Output the [X, Y] coordinate of the center of the cell containing the given text.  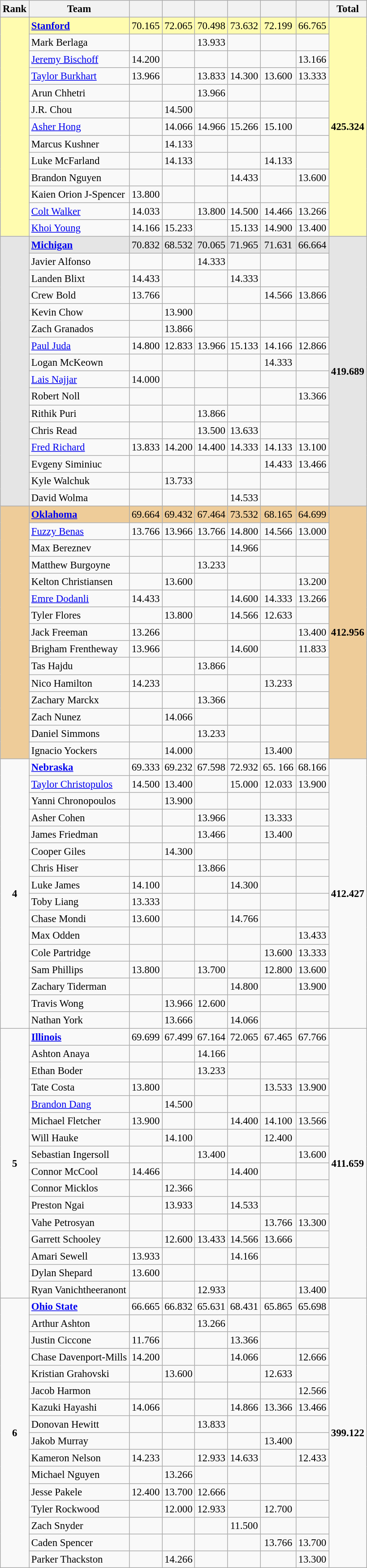
65.865 [278, 1307]
Team [79, 9]
Kazuki Hayashi [79, 1408]
Nathan York [79, 1020]
11.500 [244, 1525]
Sam Phillips [79, 970]
66.665 [145, 1307]
Max Bereznev [79, 548]
419.689 [348, 371]
13.533 [278, 1087]
Kameron Nelson [79, 1458]
Brandon Nguyen [79, 178]
11.833 [312, 650]
73.632 [244, 26]
71.631 [278, 245]
Donovan Hewitt [79, 1425]
Ethan Boder [79, 1070]
Robert Noll [79, 397]
69.232 [178, 767]
Brandon Dang [79, 1105]
72.932 [244, 767]
65. 166 [278, 767]
65.698 [312, 1307]
Chris Read [79, 430]
14.033 [145, 211]
67.499 [178, 1037]
15.266 [244, 127]
Paul Juda [79, 346]
Sebastian Ingersoll [79, 1155]
12.833 [178, 346]
Mark Berlaga [79, 43]
13.000 [312, 531]
5 [15, 1163]
Colt Walker [79, 211]
Arthur Ashton [79, 1323]
425.324 [348, 127]
Brigham Frentheway [79, 650]
Tyler Rockwood [79, 1509]
14.766 [244, 919]
Rank [15, 9]
Dylan Shepard [79, 1273]
Vahe Petrosyan [79, 1222]
68.431 [244, 1307]
Chase Davenport-Mills [79, 1357]
68.166 [312, 767]
Jacob Harmon [79, 1391]
Arun Chhetri [79, 93]
69.664 [145, 515]
13.733 [178, 481]
Illinois [79, 1037]
Fuzzy Benas [79, 531]
Tate Costa [79, 1087]
James Friedman [79, 835]
12.433 [312, 1458]
15.000 [244, 784]
Rithik Puri [79, 413]
70.832 [145, 245]
12.700 [278, 1509]
70.165 [145, 26]
Taylor Burkhart [79, 76]
14.266 [178, 1559]
12.866 [312, 346]
412.427 [348, 894]
72.199 [278, 26]
Luke James [79, 885]
Emre Dodanli [79, 599]
Crew Bold [79, 295]
Ashton Anaya [79, 1054]
Ohio State [79, 1307]
Garrett Schooley [79, 1239]
64.699 [312, 515]
66.765 [312, 26]
Connor McCool [79, 1172]
Amari Sewell [79, 1256]
Kristian Grahovski [79, 1374]
Kelton Christiansen [79, 582]
411.659 [348, 1163]
Nebraska [79, 767]
Landen Blixt [79, 278]
Ignacio Yockers [79, 750]
66.832 [178, 1307]
14.900 [278, 228]
Fred Richard [79, 447]
68.532 [178, 245]
13.200 [312, 582]
Chris Hiser [79, 868]
Yanni Chronopoulos [79, 801]
Chase Mondi [79, 919]
Asher Cohen [79, 818]
12.000 [178, 1509]
Kaien Orion J-Spencer [79, 194]
12.566 [312, 1391]
Daniel Simmons [79, 733]
14.633 [244, 1458]
69.333 [145, 767]
Jesse Pakele [79, 1492]
15.100 [278, 127]
Jack Freeman [79, 632]
Michael Fletcher [79, 1121]
Matthew Burgoyne [79, 565]
Cooper Giles [79, 852]
412.956 [348, 632]
Luke McFarland [79, 160]
Khoi Young [79, 228]
67.465 [278, 1037]
71.965 [244, 245]
13.566 [312, 1121]
Tas Hajdu [79, 666]
67.766 [312, 1037]
Kevin Chow [79, 312]
Zach Nunez [79, 717]
Michael Nguyen [79, 1475]
67.598 [212, 767]
12.366 [178, 1188]
Travis Wong [79, 1003]
J.R. Chou [79, 110]
11.766 [145, 1340]
Marcus Kushner [79, 144]
Javier Alfonso [79, 262]
Toby Liang [79, 902]
Will Hauke [79, 1138]
Lais Najjar [79, 380]
13.100 [312, 447]
66.664 [312, 245]
70.498 [212, 26]
Kyle Walchuk [79, 481]
65.631 [212, 1307]
Total [348, 9]
Oklahoma [79, 515]
15.233 [178, 228]
Stanford [79, 26]
Jakob Murray [79, 1441]
12.033 [278, 784]
Connor Micklos [79, 1188]
Tyler Flores [79, 615]
Taylor Christopulos [79, 784]
13.166 [312, 60]
Cole Partridge [79, 953]
6 [15, 1433]
14.866 [244, 1408]
Evgeny Siminiuc [79, 464]
4 [15, 894]
Max Odden [79, 936]
13.500 [212, 430]
David Wolma [79, 498]
13.633 [244, 430]
73.532 [244, 515]
399.122 [348, 1433]
Caden Spencer [79, 1542]
12.800 [278, 970]
69.699 [145, 1037]
67.464 [212, 515]
Justin Ciccone [79, 1340]
Parker Thackston [79, 1559]
Jeremy Bischoff [79, 60]
Ryan Vanichtheeranont [79, 1290]
Michigan [79, 245]
Logan McKeown [79, 363]
Zach Snyder [79, 1525]
70.065 [212, 245]
Zachary Marckx [79, 700]
68.165 [278, 515]
Zach Granados [79, 329]
69.432 [178, 515]
Asher Hong [79, 127]
67.164 [212, 1037]
Nico Hamilton [79, 683]
Preston Ngai [79, 1205]
Zachary Tiderman [79, 986]
